Search for the cell housing the specified text and yield its [x, y] center coordinate. 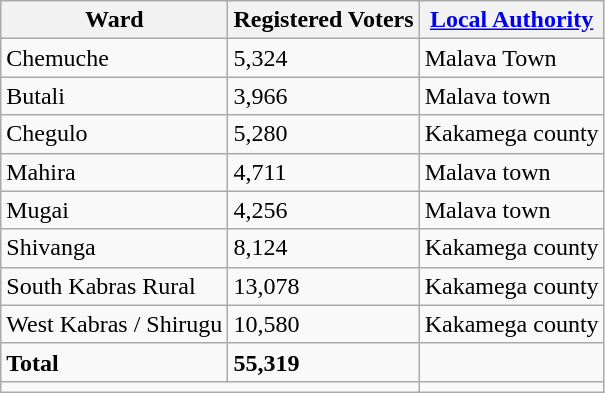
13,078 [324, 286]
Ward [114, 20]
Mahira [114, 172]
4,256 [324, 210]
Mugai [114, 210]
Total [114, 362]
West Kabras / Shirugu [114, 324]
Chemuche [114, 58]
Shivanga [114, 248]
Malava Town [512, 58]
Registered Voters [324, 20]
South Kabras Rural [114, 286]
10,580 [324, 324]
Local Authority [512, 20]
8,124 [324, 248]
3,966 [324, 96]
Chegulo [114, 134]
55,319 [324, 362]
4,711 [324, 172]
5,324 [324, 58]
5,280 [324, 134]
Butali [114, 96]
